For the text-containing cell, return its midpoint in (X, Y) coordinate format. 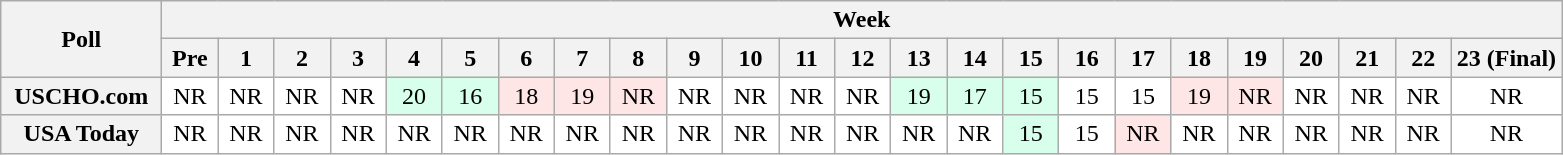
12 (863, 58)
Pre (190, 58)
14 (975, 58)
6 (526, 58)
3 (358, 58)
USA Today (82, 134)
23 (Final) (1506, 58)
4 (414, 58)
11 (806, 58)
22 (1423, 58)
Week (862, 20)
7 (582, 58)
21 (1367, 58)
1 (246, 58)
2 (302, 58)
13 (919, 58)
8 (638, 58)
Poll (82, 39)
USCHO.com (82, 96)
9 (694, 58)
5 (470, 58)
10 (750, 58)
